Capture the cell that displays the provided text and extract its (x, y) central coordinate. 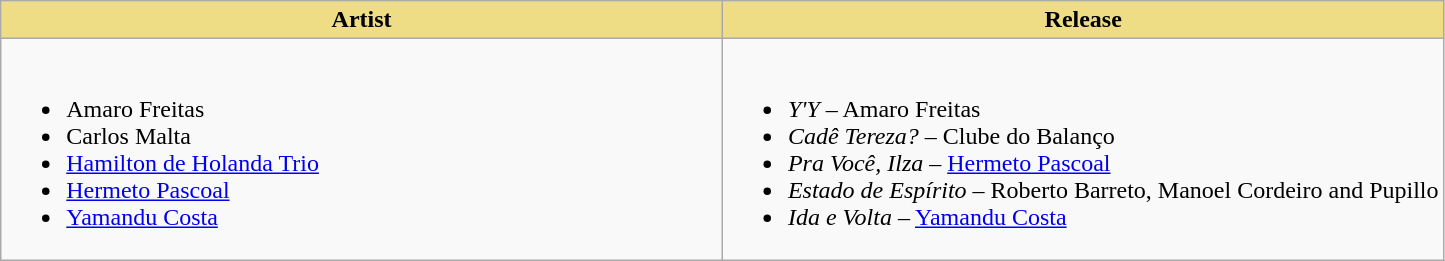
Release (1083, 20)
Artist (362, 20)
Amaro FreitasCarlos MaltaHamilton de Holanda TrioHermeto PascoalYamandu Costa (362, 150)
